Pinpoint the cell where the given text exists, returning its (X, Y) midpoint coordinate. 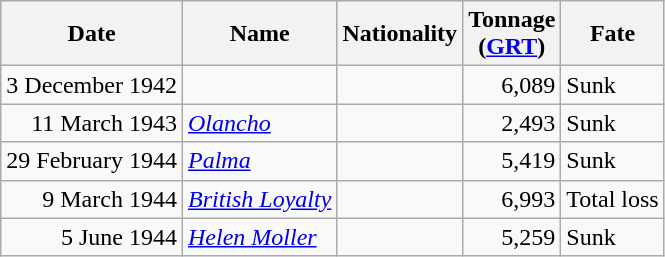
3 December 1942 (92, 85)
5 June 1944 (92, 237)
British Loyalty (259, 199)
9 March 1944 (92, 199)
11 March 1943 (92, 123)
Fate (612, 34)
2,493 (512, 123)
Tonnage(GRT) (512, 34)
Olancho (259, 123)
6,993 (512, 199)
Total loss (612, 199)
6,089 (512, 85)
29 February 1944 (92, 161)
5,419 (512, 161)
Nationality (400, 34)
Date (92, 34)
Helen Moller (259, 237)
Palma (259, 161)
Name (259, 34)
5,259 (512, 237)
